From the cell containing the given text, extract its center point as (X, Y) coordinate. 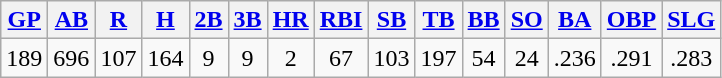
H (166, 20)
.283 (692, 58)
197 (438, 58)
SB (392, 20)
GP (24, 20)
SLG (692, 20)
BA (574, 20)
696 (72, 58)
2B (208, 20)
TB (438, 20)
67 (341, 58)
189 (24, 58)
164 (166, 58)
.236 (574, 58)
107 (118, 58)
SO (526, 20)
OBP (631, 20)
HR (290, 20)
3B (248, 20)
AB (72, 20)
103 (392, 58)
R (118, 20)
2 (290, 58)
BB (484, 20)
RBI (341, 20)
54 (484, 58)
.291 (631, 58)
24 (526, 58)
